Pinpoint the cell where the given text exists, returning its [x, y] midpoint coordinate. 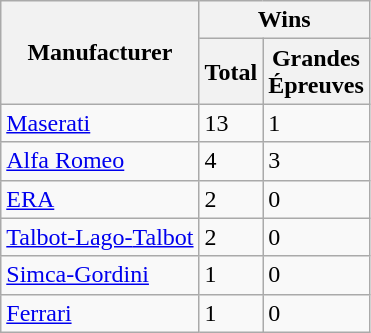
Alfa Romeo [100, 161]
Total [231, 72]
Talbot-Lago-Talbot [100, 237]
4 [231, 161]
3 [316, 161]
13 [231, 123]
ERA [100, 199]
Ferrari [100, 313]
GrandesÉpreuves [316, 72]
Maserati [100, 123]
Wins [284, 20]
Manufacturer [100, 52]
Simca-Gordini [100, 275]
